For the text-containing cell, return its midpoint in [x, y] coordinate format. 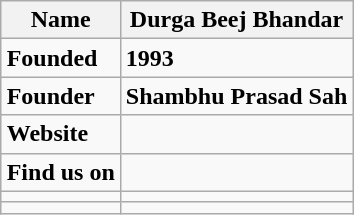
1993 [236, 58]
Find us on [60, 172]
Shambhu Prasad Sah [236, 96]
Website [60, 134]
Durga Beej Bhandar [236, 20]
Founder [60, 96]
Name [60, 20]
Founded [60, 58]
